Extract the (x, y) coordinate from the center of the cell holding the provided text.  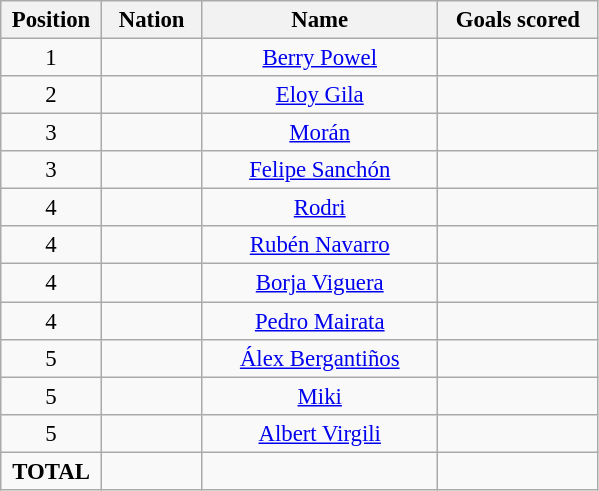
TOTAL (52, 471)
Nation (152, 20)
Pedro Mairata (320, 321)
Álex Bergantiños (320, 358)
2 (52, 95)
1 (52, 58)
Borja Viguera (320, 283)
Goals scored (518, 20)
Position (52, 20)
Eloy Gila (320, 95)
Name (320, 20)
Berry Powel (320, 58)
Felipe Sanchón (320, 170)
Miki (320, 396)
Rubén Navarro (320, 245)
Rodri (320, 208)
Albert Virgili (320, 433)
Morán (320, 133)
